Search for the cell housing the specified text and yield its [X, Y] center coordinate. 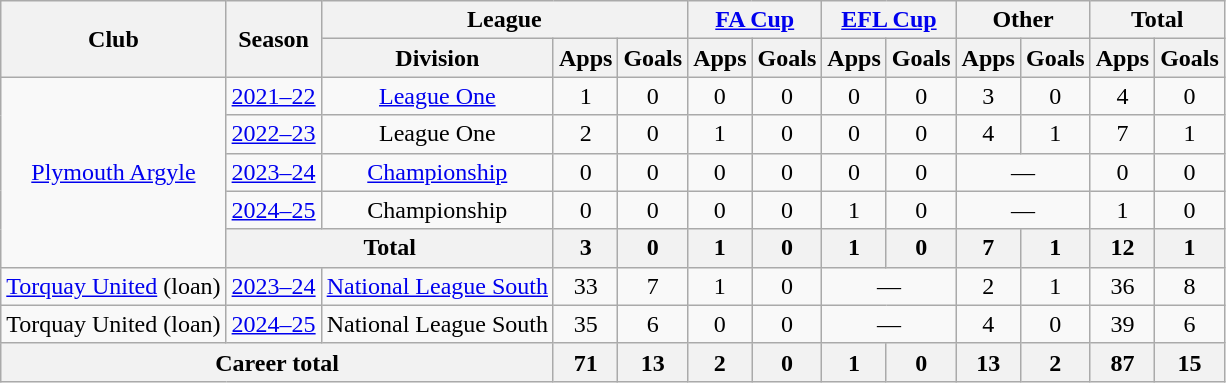
15 [1190, 362]
EFL Cup [889, 20]
FA Cup [755, 20]
2022–23 [274, 134]
League [504, 20]
Plymouth Argyle [114, 172]
36 [1122, 286]
71 [585, 362]
2021–22 [274, 96]
Club [114, 39]
Season [274, 39]
12 [1122, 248]
Other [1023, 20]
8 [1190, 286]
35 [585, 324]
33 [585, 286]
87 [1122, 362]
Division [437, 58]
39 [1122, 324]
Career total [278, 362]
